Return the [x, y] coordinate for the center point of the cell that contains the specified text.  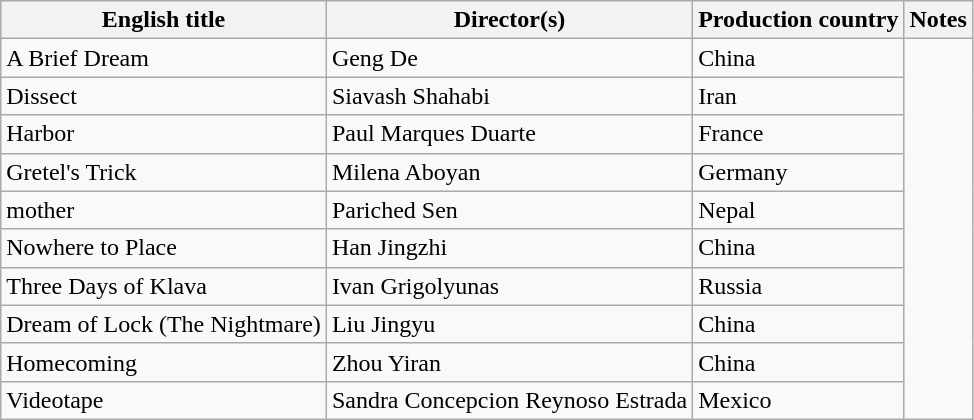
Mexico [798, 400]
Zhou Yiran [509, 362]
France [798, 134]
Notes [938, 20]
Siavash Shahabi [509, 96]
Director(s) [509, 20]
Milena Aboyan [509, 172]
A Brief Dream [164, 58]
Iran [798, 96]
Production country [798, 20]
Dream of Lock (The Nightmare) [164, 324]
mother [164, 210]
Three Days of Klava [164, 286]
Geng De [509, 58]
Ivan Grigolyunas [509, 286]
Homecoming [164, 362]
Nowhere to Place [164, 248]
English title [164, 20]
Sandra Concepcion Reynoso Estrada [509, 400]
Germany [798, 172]
Nepal [798, 210]
Pariched Sen [509, 210]
Gretel's Trick [164, 172]
Han Jingzhi [509, 248]
Harbor [164, 134]
Videotape [164, 400]
Russia [798, 286]
Liu Jingyu [509, 324]
Paul Marques Duarte [509, 134]
Dissect [164, 96]
